Find where the given text appears and provide that cell's center as (X, Y) coordinate. 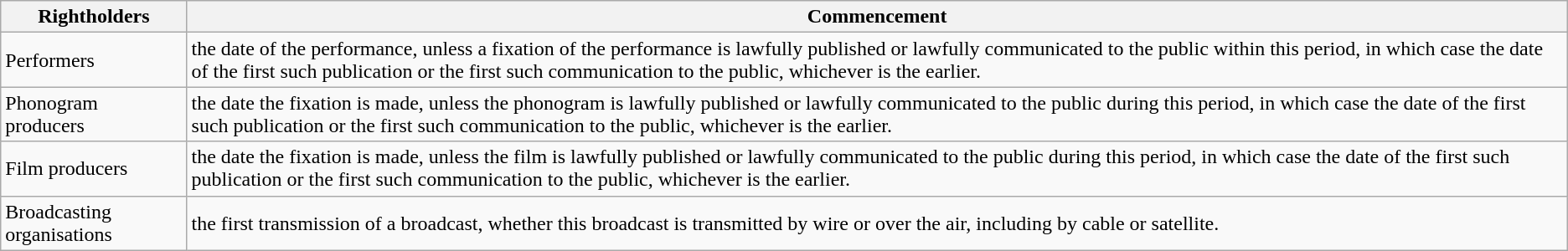
Film producers (94, 169)
Rightholders (94, 17)
the first transmission of a broadcast, whether this broadcast is transmitted by wire or over the air, including by cable or satellite. (877, 223)
Broadcasting organisations (94, 223)
Performers (94, 60)
Phonogram producers (94, 114)
Commencement (877, 17)
